Output the [X, Y] coordinate of the center of the cell containing the given text.  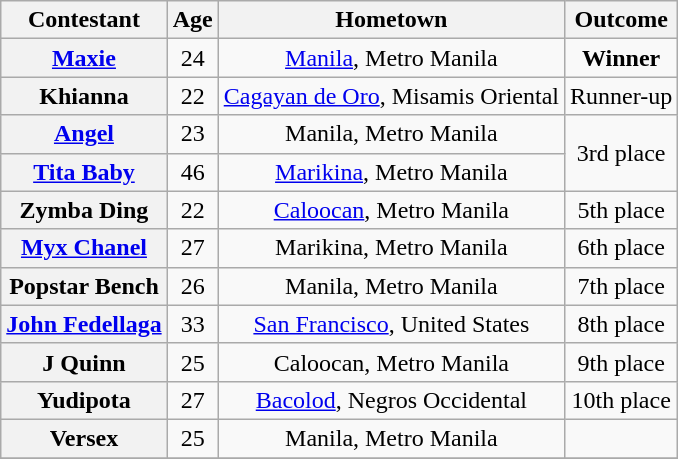
33 [192, 324]
Winner [622, 58]
Runner-up [622, 96]
Maxie [84, 58]
Yudipota [84, 400]
Bacolod, Negros Occidental [391, 400]
3rd place [622, 153]
Age [192, 20]
Cagayan de Oro, Misamis Oriental [391, 96]
10th place [622, 400]
26 [192, 286]
J Quinn [84, 362]
Versex [84, 438]
24 [192, 58]
5th place [622, 210]
Contestant [84, 20]
8th place [622, 324]
9th place [622, 362]
23 [192, 134]
Popstar Bench [84, 286]
Outcome [622, 20]
John Fedellaga [84, 324]
6th place [622, 248]
Hometown [391, 20]
Myx Chanel [84, 248]
46 [192, 172]
Zymba Ding [84, 210]
San Francisco, United States [391, 324]
Tita Baby [84, 172]
Angel [84, 134]
7th place [622, 286]
Khianna [84, 96]
